Pinpoint the cell where the given text exists, returning its (X, Y) midpoint coordinate. 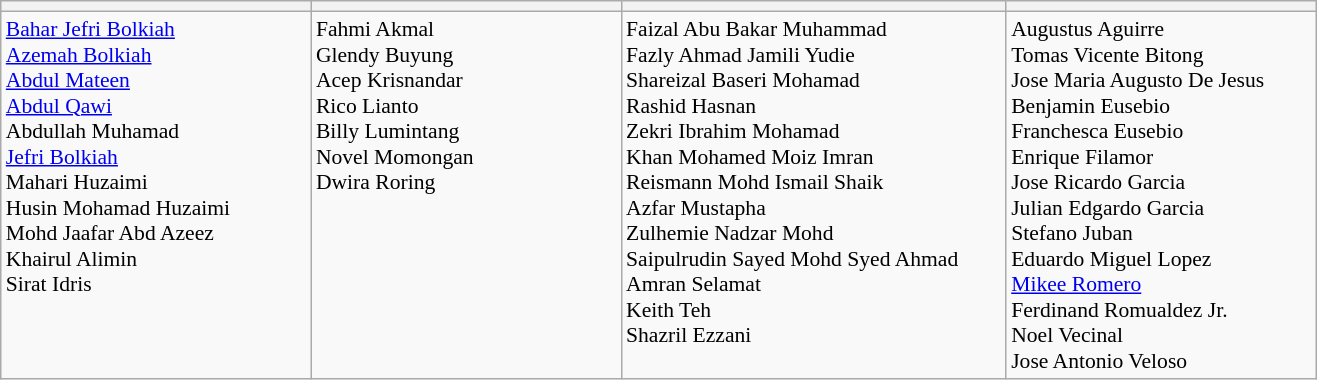
Fahmi AkmalGlendy BuyungAcep KrisnandarRico LiantoBilly LumintangNovel MomonganDwira Roring (466, 194)
